Capture the cell that displays the provided text and extract its (x, y) central coordinate. 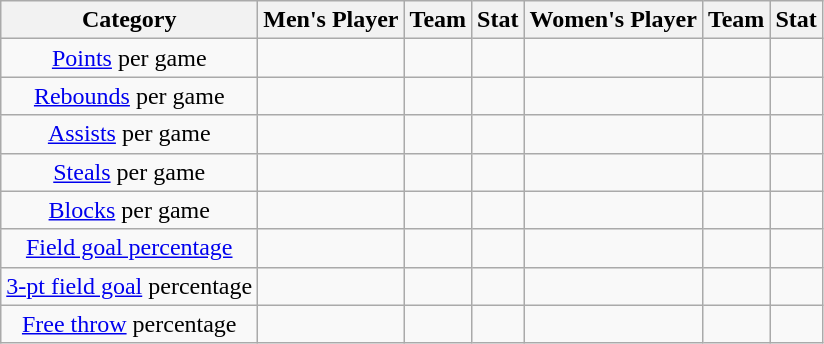
Free throw percentage (130, 324)
Women's Player (613, 20)
Rebounds per game (130, 96)
Blocks per game (130, 210)
Points per game (130, 58)
Men's Player (331, 20)
3-pt field goal percentage (130, 286)
Assists per game (130, 134)
Steals per game (130, 172)
Category (130, 20)
Field goal percentage (130, 248)
